Extract the (x, y) coordinate from the center of the cell holding the provided text.  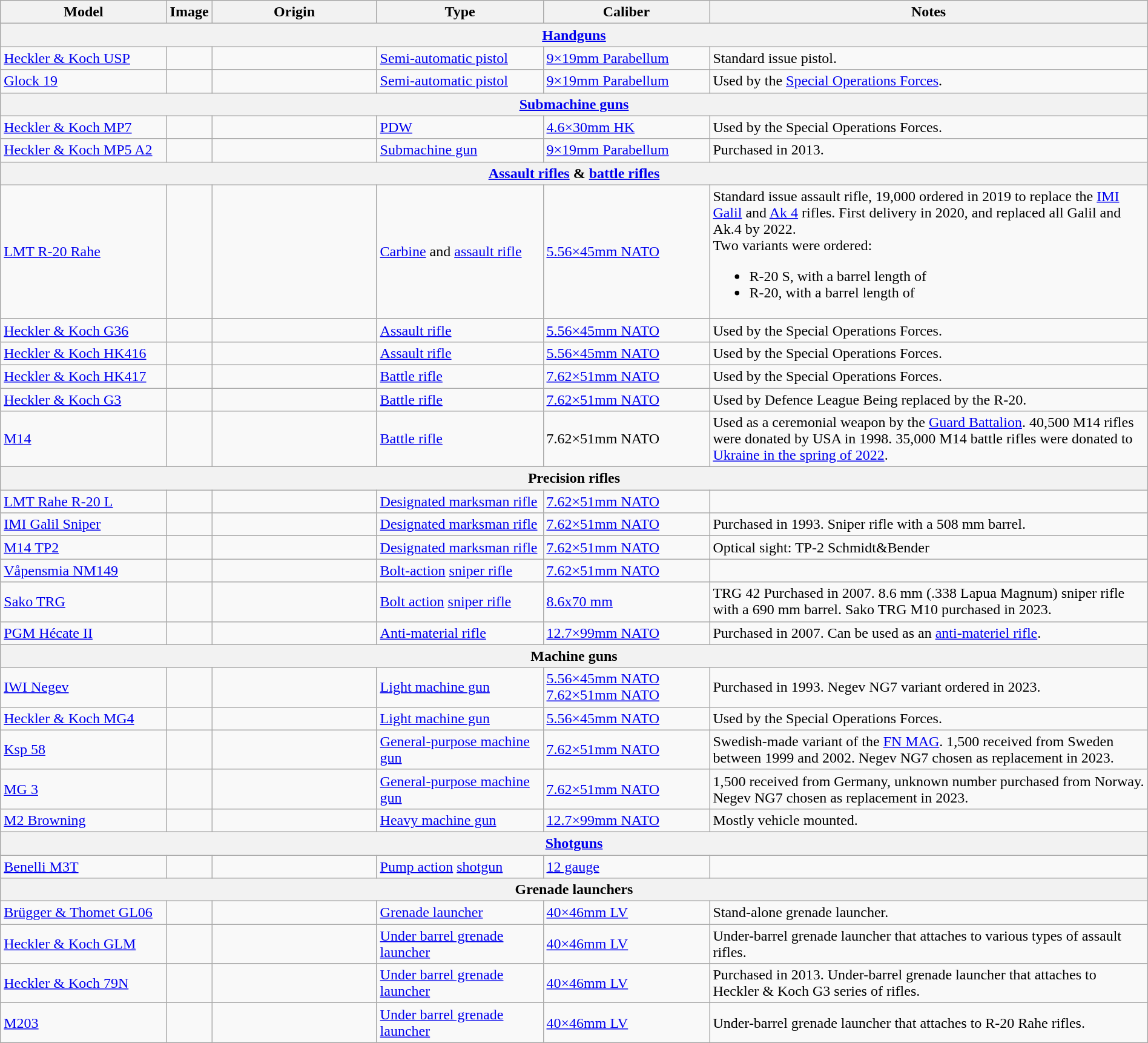
Origin (294, 12)
12 gauge (626, 867)
Optical sight: TP-2 Schmidt&Bender (929, 548)
8.6x70 mm (626, 602)
Pump action shotgun (460, 867)
Heckler & Koch MG4 (84, 718)
4.6×30mm HK (626, 127)
Under-barrel grenade launcher that attaches to R-20 Rahe rifles. (929, 1022)
Bolt-action sniper rifle (460, 571)
PGM Hécate II (84, 633)
LMT R-20 Rahe (84, 252)
1,500 received from Germany, unknown number purchased from Norway. Negev NG7 chosen as replacement in 2023. (929, 789)
Heckler & Koch USP (84, 58)
M14 (84, 439)
Submachine guns (574, 104)
Heckler & Koch MP5 A2 (84, 150)
Glock 19 (84, 81)
Sako TRG (84, 602)
Under-barrel grenade launcher that attaches to various types of assault rifles. (929, 944)
Shotguns (574, 843)
Standard issue pistol. (929, 58)
Heckler & Koch GLM (84, 944)
Benelli M3T (84, 867)
Ksp 58 (84, 750)
Heckler & Koch 79N (84, 984)
Carbine and assault rifle (460, 252)
Heavy machine gun (460, 820)
Notes (929, 12)
Heckler & Koch HK417 (84, 376)
Purchased in 2013. (929, 150)
Stand-alone grenade launcher. (929, 913)
Type (460, 12)
Heckler & Koch G36 (84, 330)
MG 3 (84, 789)
Heckler & Koch G3 (84, 399)
IWI Negev (84, 687)
Purchased in 1993. Negev NG7 variant ordered in 2023. (929, 687)
Mostly vehicle mounted. (929, 820)
Bolt action sniper rifle (460, 602)
TRG 42 Purchased in 2007. 8.6 mm (.338 Lapua Magnum) sniper rifle with a 690 mm barrel. Sako TRG M10 purchased in 2023. (929, 602)
M203 (84, 1022)
Swedish-made variant of the FN MAG. 1,500 received from Sweden between 1999 and 2002. Negev NG7 chosen as replacement in 2023. (929, 750)
Våpensmia NM149 (84, 571)
Precision rifles (574, 478)
Used by Defence League Being replaced by the R-20. (929, 399)
Grenade launchers (574, 890)
Purchased in 1993. Sniper rifle with a 508 mm barrel. (929, 525)
Grenade launcher (460, 913)
Heckler & Koch HK416 (84, 353)
PDW (460, 127)
Image (189, 12)
LMT Rahe R-20 L (84, 502)
M2 Browning (84, 820)
M14 TP2 (84, 548)
5.56×45mm NATO7.62×51mm NATO (626, 687)
Brügger & Thomet GL06 (84, 913)
Handguns (574, 35)
Machine guns (574, 656)
Model (84, 12)
Heckler & Koch MP7 (84, 127)
Submachine gun (460, 150)
Purchased in 2013. Under-barrel grenade launcher that attaches to Heckler & Koch G3 series of rifles. (929, 984)
Assault rifles & battle rifles (574, 173)
Purchased in 2007. Can be used as an anti-materiel rifle. (929, 633)
Caliber (626, 12)
IMI Galil Sniper (84, 525)
Anti-material rifle (460, 633)
